Determine the (X, Y) coordinate at the center of the cell enclosing the given text.  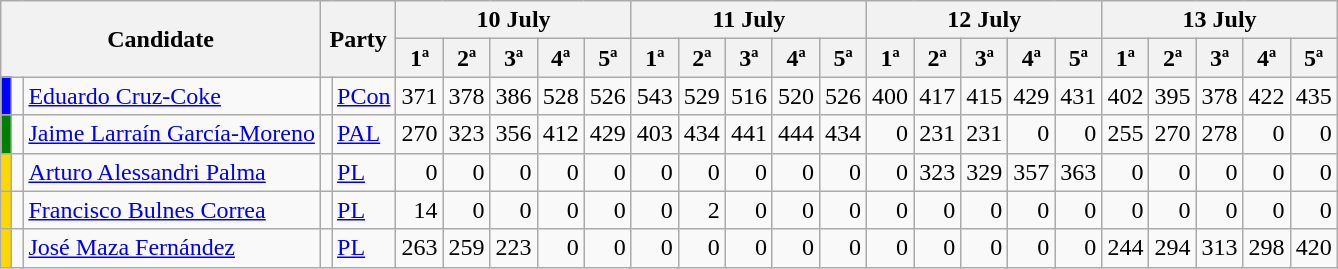
400 (890, 96)
520 (796, 96)
12 July (984, 20)
357 (1032, 172)
415 (984, 96)
11 July (748, 20)
431 (1078, 96)
255 (1126, 134)
Jaime Larraín García-Moreno (172, 134)
278 (1220, 134)
395 (1172, 96)
356 (514, 134)
PCon (364, 96)
PAL (364, 134)
363 (1078, 172)
444 (796, 134)
Francisco Bulnes Correa (172, 210)
417 (938, 96)
422 (1266, 96)
Arturo Alessandri Palma (172, 172)
543 (654, 96)
420 (1314, 248)
516 (748, 96)
244 (1126, 248)
Eduardo Cruz-Coke (172, 96)
298 (1266, 248)
529 (702, 96)
441 (748, 134)
386 (514, 96)
10 July (514, 20)
Candidate (161, 39)
263 (420, 248)
14 (420, 210)
José Maza Fernández (172, 248)
371 (420, 96)
Party (358, 39)
13 July (1220, 20)
2 (702, 210)
402 (1126, 96)
528 (560, 96)
294 (1172, 248)
403 (654, 134)
412 (560, 134)
329 (984, 172)
435 (1314, 96)
313 (1220, 248)
223 (514, 248)
259 (466, 248)
